Locate the cell with the specified text and output its (x, y) center coordinate. 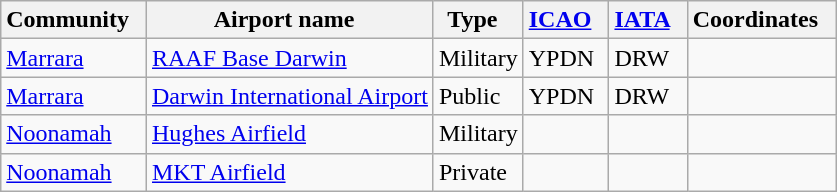
Type (478, 20)
Community (74, 20)
Airport name (290, 20)
ICAO (566, 20)
Public (478, 96)
Private (478, 172)
MKT Airfield (290, 172)
Hughes Airfield (290, 134)
RAAF Base Darwin (290, 58)
Darwin International Airport (290, 96)
IATA (648, 20)
Coordinates (761, 20)
